Provide the [X, Y] coordinate of the cell's center where the given text is located.  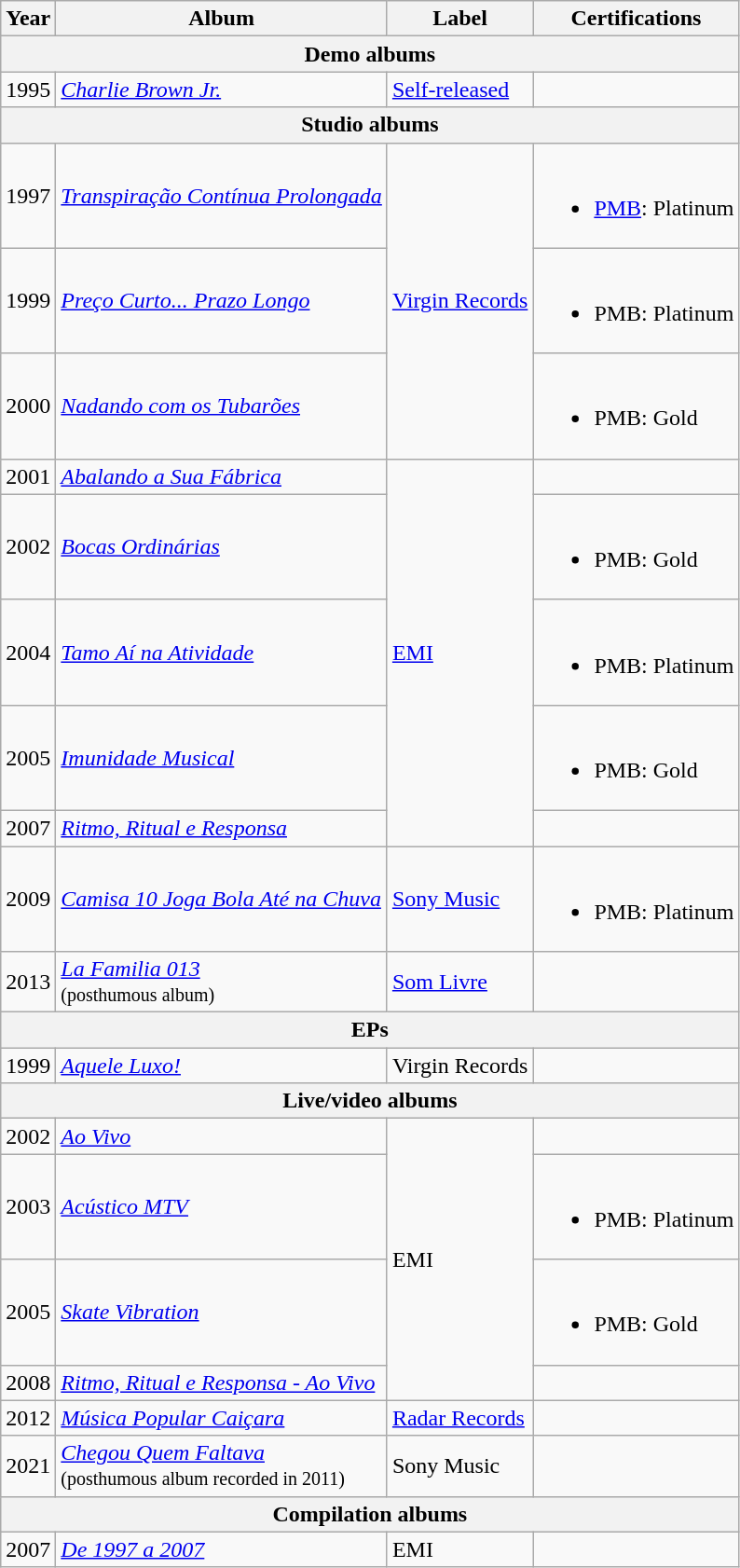
Camisa 10 Joga Bola Até na Chuva [222, 899]
Charlie Brown Jr. [222, 89]
Tamo Aí na Atividade [222, 653]
Chegou Quem Faltava(posthumous album recorded in 2011) [222, 1465]
Ritmo, Ritual e Responsa [222, 828]
Compilation albums [370, 1514]
Label [459, 19]
Self-released [459, 89]
Transpiração Contínua Prolongada [222, 196]
Preço Curto... Prazo Longo [222, 300]
Bocas Ordinárias [222, 546]
Certifications [636, 19]
1995 [28, 89]
2000 [28, 406]
2008 [28, 1382]
La Familia 013(posthumous album) [222, 983]
Ritmo, Ritual e Responsa - Ao Vivo [222, 1382]
Skate Vibration [222, 1313]
Demo albums [370, 54]
Live/video albums [370, 1101]
Som Livre [459, 983]
2004 [28, 653]
Radar Records [459, 1418]
2003 [28, 1206]
Abalando a Sua Fábrica [222, 476]
EPs [370, 1030]
2009 [28, 899]
De 1997 a 2007 [222, 1549]
Imunidade Musical [222, 757]
Música Popular Caiçara [222, 1418]
1997 [28, 196]
Aquele Luxo! [222, 1066]
2001 [28, 476]
Album [222, 19]
Studio albums [370, 125]
Acústico MTV [222, 1206]
2013 [28, 983]
Ao Vivo [222, 1136]
2012 [28, 1418]
Year [28, 19]
Nadando com os Tubarões [222, 406]
2021 [28, 1465]
